From the cell containing the given text, extract its center point as [X, Y] coordinate. 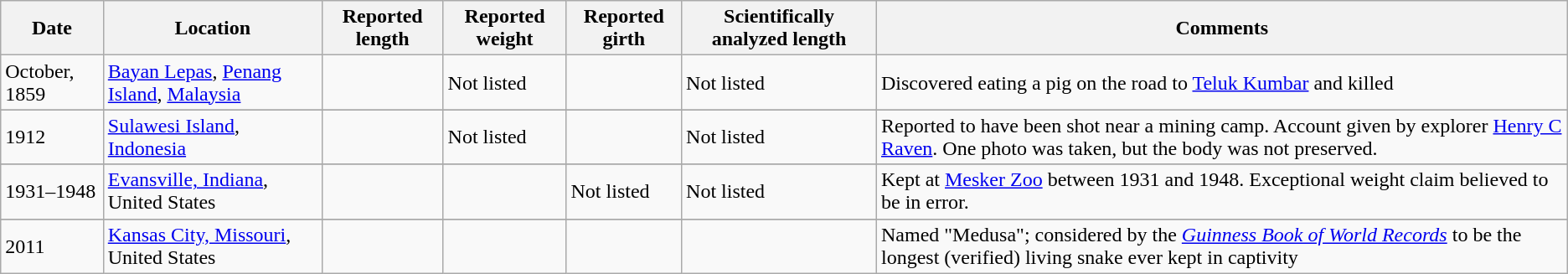
Date [52, 28]
Sulawesi Island, Indonesia [213, 137]
Scientifically analyzed length [779, 28]
Named "Medusa"; considered by the Guinness Book of World Records to be the longest (verified) living snake ever kept in captivity [1221, 246]
Reported weight [504, 28]
2011 [52, 246]
1912 [52, 137]
Kept at Mesker Zoo between 1931 and 1948. Exceptional weight claim believed to be in error. [1221, 191]
Reported length [382, 28]
1931–1948 [52, 191]
October, 1859 [52, 82]
Evansville, Indiana, United States [213, 191]
Location [213, 28]
Discovered eating a pig on the road to Teluk Kumbar and killed [1221, 82]
Bayan Lepas, Penang Island, Malaysia [213, 82]
Comments [1221, 28]
Kansas City, Missouri, United States [213, 246]
Reported girth [624, 28]
Reported to have been shot near a mining camp. Account given by explorer Henry C Raven. One photo was taken, but the body was not preserved. [1221, 137]
